Scan for the cell matching the given text and deliver its [x, y] coordinate at center. 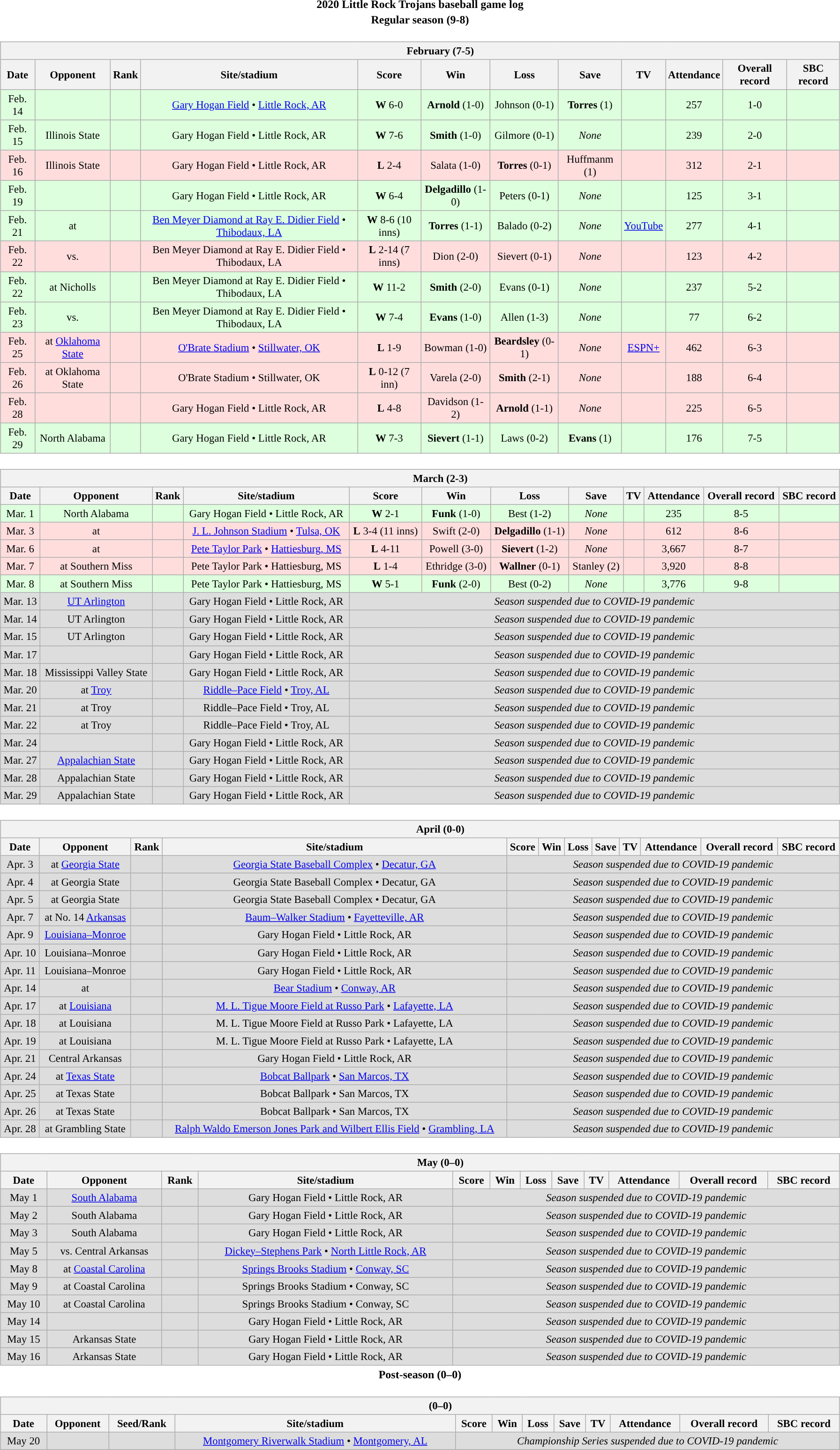
Apr. 26 [20, 1111]
Feb. 19 [18, 196]
Apr. 3 [20, 864]
L 4-11 [385, 548]
Smith (1-0) [456, 135]
Delgadillo (1-1) [530, 531]
Apr. 9 [20, 935]
Smith (2-0) [456, 287]
Mar. 21 [21, 707]
Apr. 18 [20, 1023]
3-1 [755, 196]
Sievert (0-1) [525, 256]
May 2 [24, 1216]
Feb. 29 [18, 438]
Ethridge (3-0) [456, 566]
7-5 [755, 438]
Championship Series suspended due to COVID-19 pandemic [647, 1441]
176 [694, 438]
Best (1-2) [530, 513]
6-4 [755, 378]
257 [694, 105]
at No. 14 Arkansas [85, 917]
Apr. 19 [20, 1041]
May 9 [24, 1286]
9-8 [741, 584]
Feb. 23 [18, 317]
188 [694, 378]
8-7 [741, 548]
277 [694, 226]
Mar. 15 [21, 637]
123 [694, 256]
at Nicholls [73, 287]
Feb. 28 [18, 408]
Apr. 4 [20, 882]
Mississippi Valley State [97, 672]
May 14 [24, 1321]
Torres (1) [590, 105]
Laws (0-2) [525, 438]
Balado (0-2) [525, 226]
Wallner (0-1) [530, 566]
ESPN+ [644, 347]
Mar. 24 [21, 743]
W 7-4 [389, 317]
Feb. 15 [18, 135]
W 11-2 [389, 287]
6-2 [755, 317]
Apr. 11 [20, 970]
Mar. 29 [21, 796]
Apr. 17 [20, 1006]
Montgomery Riverwalk Stadium • Montgomery, AL [315, 1441]
W 7-3 [389, 438]
Mar. 20 [21, 690]
4-1 [755, 226]
2-0 [755, 135]
W 2-1 [385, 513]
3,667 [674, 548]
L 3-4 (11 inns) [385, 531]
Seed/Rank [142, 1423]
Bowman (1-0) [456, 347]
L 2-4 [389, 166]
Dion (2-0) [456, 256]
Mar. 27 [21, 760]
Allen (1-3) [525, 317]
May 20 [23, 1441]
May 10 [24, 1304]
Apr. 24 [20, 1076]
4-2 [755, 256]
1-0 [755, 105]
May 5 [24, 1251]
Mar. 17 [21, 654]
Mar. 3 [21, 531]
Apr. 7 [20, 917]
Bear Stadium • Conway, AR [335, 988]
8-5 [741, 513]
Feb. 21 [18, 226]
May 15 [24, 1339]
W 5-1 [385, 584]
6-3 [755, 347]
Evans (1-0) [456, 317]
W 6-4 [389, 196]
Funk (1-0) [456, 513]
May 1 [24, 1198]
March (2-3) [420, 478]
W 7-6 [389, 135]
L 1-9 [389, 347]
6-5 [755, 408]
Smith (2-1) [525, 378]
2-1 [755, 166]
Feb. 25 [18, 347]
Arnold (1-0) [456, 105]
239 [694, 135]
Baum–Walker Stadium • Fayetteville, AR [335, 917]
W 6-0 [389, 105]
L 1-4 [385, 566]
5-2 [755, 287]
February (7-5) [420, 51]
Feb. 16 [18, 166]
May 16 [24, 1357]
462 [694, 347]
235 [674, 513]
L 4-8 [389, 408]
Mar. 14 [21, 619]
YouTube [644, 226]
Mar. 6 [21, 548]
Evans (0-1) [525, 287]
Torres (1-1) [456, 226]
77 [694, 317]
Swift (2-0) [456, 531]
Salata (1-0) [456, 166]
Apr. 5 [20, 900]
Sievert (1-1) [456, 438]
Apr. 28 [20, 1129]
Mar. 13 [21, 601]
Central Arkansas [85, 1059]
Mar. 18 [21, 672]
Apr. 25 [20, 1094]
3,776 [674, 584]
Gilmore (0-1) [525, 135]
May (0–0) [420, 1163]
Mar. 28 [21, 778]
at Grambling State [85, 1129]
Apr. 21 [20, 1059]
Johnson (0-1) [525, 105]
Best (0-2) [530, 584]
Mar. 22 [21, 725]
Feb. 26 [18, 378]
L 0-12 (7 inn) [389, 378]
vs. Central Arkansas [104, 1251]
Ralph Waldo Emerson Jones Park and Wilbert Ellis Field • Grambling, LA [335, 1129]
Funk (2-0) [456, 584]
8-6 [741, 531]
May 8 [24, 1269]
Sievert (1-2) [530, 548]
Arnold (1-1) [525, 408]
Evans (1) [590, 438]
225 [694, 408]
Varela (2-0) [456, 378]
May 3 [24, 1233]
(0–0) [420, 1406]
W 8-6 (10 inns) [389, 226]
125 [694, 196]
237 [694, 287]
April (0-0) [420, 829]
Mar. 8 [21, 584]
Davidson (1-2) [456, 408]
Huffmanm (1) [590, 166]
Apr. 10 [20, 953]
J. L. Johnson Stadium • Tulsa, OK [266, 531]
Apr. 14 [20, 988]
312 [694, 166]
Mar. 1 [21, 513]
Dickey–Stephens Park • North Little Rock, AR [325, 1251]
Powell (3-0) [456, 548]
Beardsley (0-1) [525, 347]
Torres (0-1) [525, 166]
Feb. 14 [18, 105]
Peters (0-1) [525, 196]
Stanley (2) [596, 566]
3,920 [674, 566]
Mar. 7 [21, 566]
612 [674, 531]
8-8 [741, 566]
Delgadillo (1-0) [456, 196]
L 2-14 (7 inns) [389, 256]
